Find where the given text appears and provide that cell's center as [X, Y] coordinate. 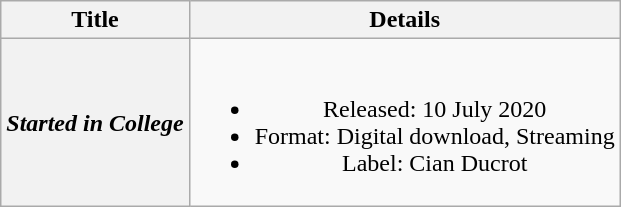
Details [404, 20]
Released: 10 July 2020Format: Digital download, StreamingLabel: Cian Ducrot [404, 122]
Started in College [95, 122]
Title [95, 20]
